Return the (X, Y) coordinate for the center point of the cell that contains the specified text.  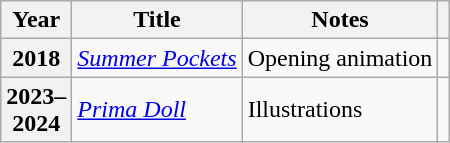
2018 (36, 58)
Year (36, 20)
Illustrations (340, 110)
2023–2024 (36, 110)
Title (157, 20)
Summer Pockets (157, 58)
Prima Doll (157, 110)
Opening animation (340, 58)
Notes (340, 20)
